For the text-containing cell, return its midpoint in [x, y] coordinate format. 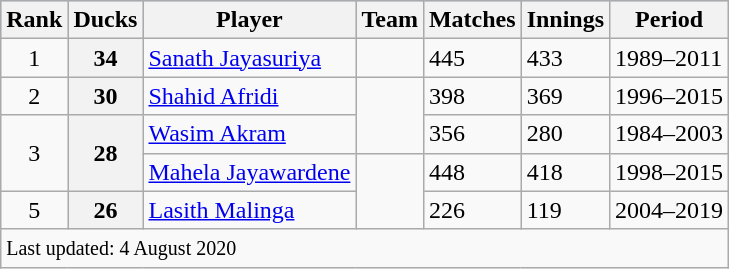
1996–2015 [670, 96]
1998–2015 [670, 172]
Lasith Malinga [250, 210]
1989–2011 [670, 58]
398 [472, 96]
26 [106, 210]
Ducks [106, 20]
30 [106, 96]
356 [472, 134]
2004–2019 [670, 210]
1984–2003 [670, 134]
369 [565, 96]
226 [472, 210]
433 [565, 58]
Matches [472, 20]
418 [565, 172]
34 [106, 58]
Period [670, 20]
448 [472, 172]
445 [472, 58]
3 [34, 153]
5 [34, 210]
Innings [565, 20]
2 [34, 96]
Last updated: 4 August 2020 [365, 248]
280 [565, 134]
Sanath Jayasuriya [250, 58]
Rank [34, 20]
119 [565, 210]
Wasim Akram [250, 134]
1 [34, 58]
Player [250, 20]
Team [390, 20]
28 [106, 153]
Shahid Afridi [250, 96]
Mahela Jayawardene [250, 172]
